Return the (X, Y) coordinate for the center point of the cell that contains the specified text.  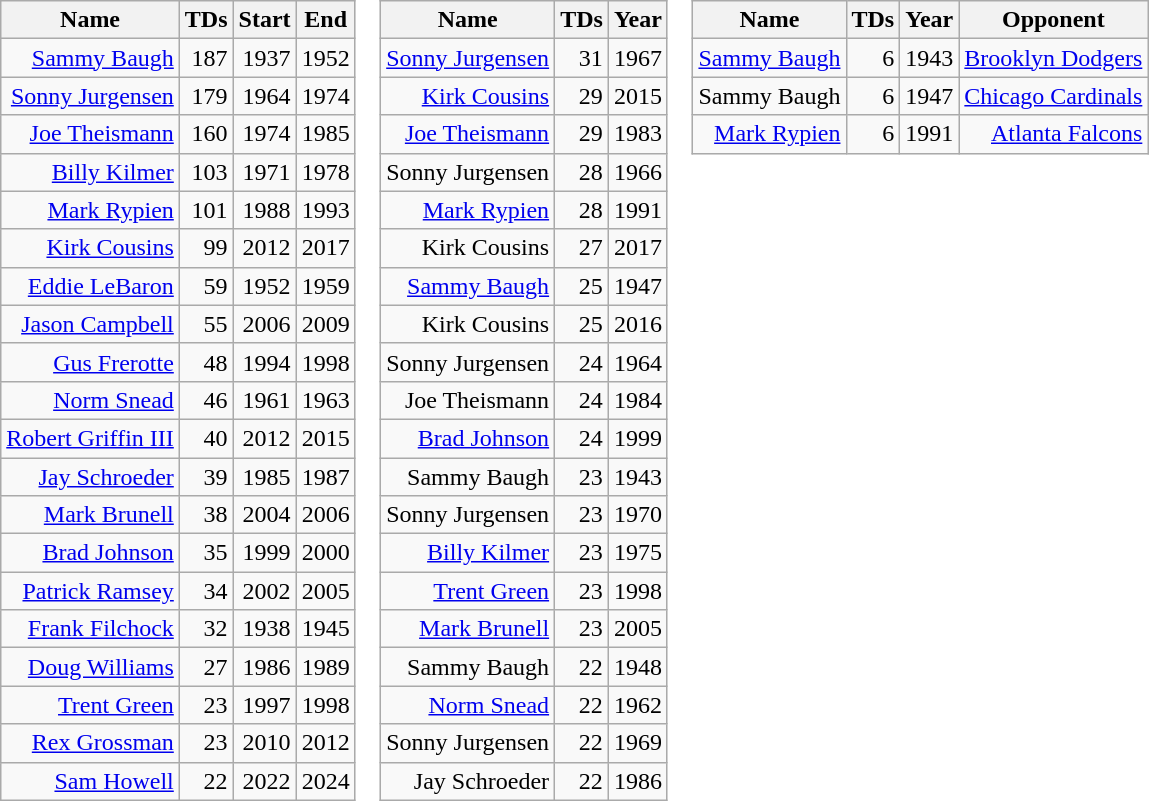
99 (206, 248)
Doug Williams (90, 667)
Robert Griffin III (90, 438)
Start (264, 20)
1945 (326, 629)
31 (582, 58)
34 (206, 591)
160 (206, 134)
1987 (326, 477)
1969 (638, 743)
1962 (638, 705)
2016 (638, 324)
2009 (326, 324)
32 (206, 629)
2002 (264, 591)
1988 (264, 210)
39 (206, 477)
46 (206, 400)
1983 (638, 134)
1959 (326, 286)
1966 (638, 172)
2022 (264, 781)
101 (206, 210)
Opponent (1054, 20)
Jason Campbell (90, 324)
187 (206, 58)
1997 (264, 705)
103 (206, 172)
1994 (264, 362)
End (326, 20)
1984 (638, 400)
Gus Frerotte (90, 362)
1963 (326, 400)
1975 (638, 553)
Frank Filchock (90, 629)
2004 (264, 515)
1989 (326, 667)
Eddie LeBaron (90, 286)
1938 (264, 629)
1948 (638, 667)
Patrick Ramsey (90, 591)
35 (206, 553)
1967 (638, 58)
2010 (264, 743)
179 (206, 96)
1971 (264, 172)
55 (206, 324)
Chicago Cardinals (1054, 96)
1937 (264, 58)
Atlanta Falcons (1054, 134)
1993 (326, 210)
59 (206, 286)
Rex Grossman (90, 743)
Sam Howell (90, 781)
Brooklyn Dodgers (1054, 58)
2000 (326, 553)
40 (206, 438)
2024 (326, 781)
38 (206, 515)
1970 (638, 515)
1961 (264, 400)
48 (206, 362)
1978 (326, 172)
